Identify which cell holds the provided text, then report its (X, Y) central coordinate. 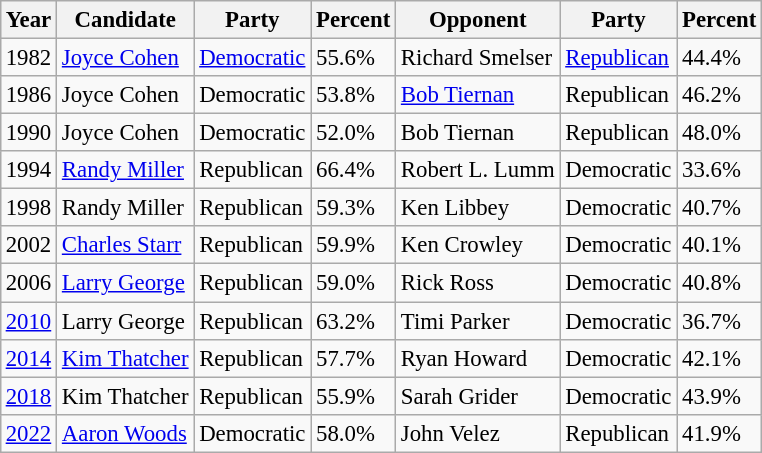
41.9% (720, 433)
33.6% (720, 170)
Sarah Grider (478, 396)
52.0% (354, 133)
63.2% (354, 321)
58.0% (354, 433)
2022 (28, 433)
44.4% (720, 57)
2014 (28, 358)
40.1% (720, 245)
Richard Smelser (478, 57)
59.3% (354, 208)
40.7% (720, 208)
Ken Libbey (478, 208)
Robert L. Lumm (478, 170)
59.9% (354, 245)
66.4% (354, 170)
2002 (28, 245)
55.6% (354, 57)
Timi Parker (478, 321)
Candidate (126, 20)
Ryan Howard (478, 358)
Aaron Woods (126, 433)
1990 (28, 133)
John Velez (478, 433)
57.7% (354, 358)
2006 (28, 283)
55.9% (354, 396)
Charles Starr (126, 245)
36.7% (720, 321)
43.9% (720, 396)
59.0% (354, 283)
2018 (28, 396)
53.8% (354, 95)
1998 (28, 208)
Rick Ross (478, 283)
40.8% (720, 283)
Year (28, 20)
2010 (28, 321)
Opponent (478, 20)
1982 (28, 57)
1994 (28, 170)
46.2% (720, 95)
48.0% (720, 133)
42.1% (720, 358)
Ken Crowley (478, 245)
1986 (28, 95)
